Return [X, Y] of the center of cell containing provided text 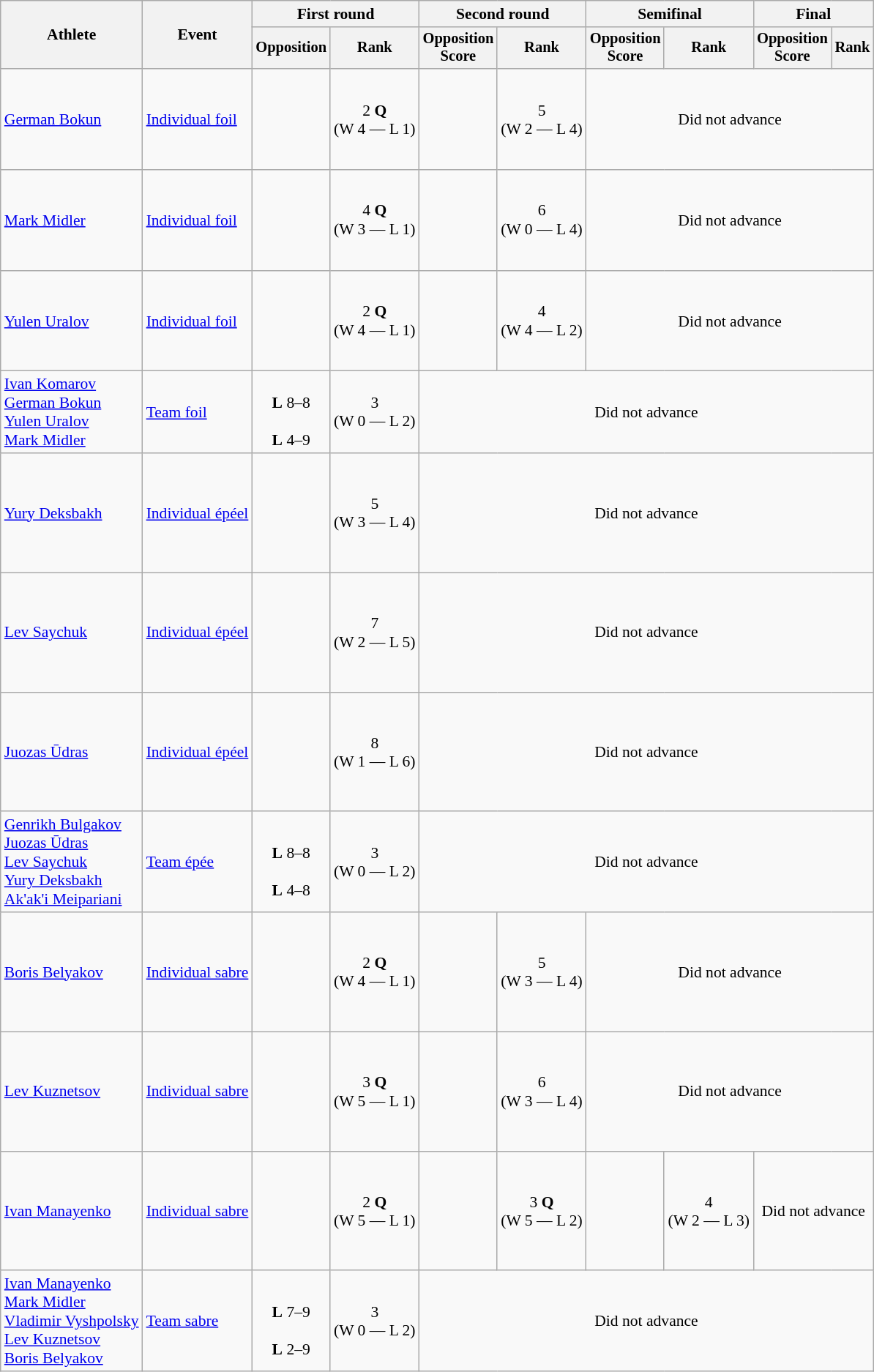
7 (W 2 — L 5) [375, 633]
Yulen Uralov [72, 321]
Juozas Ūdras [72, 753]
L 8–8L 4–9 [291, 412]
4 (W 4 — L 2) [542, 321]
Ivan ManayenkoMark MidlerVladimir VyshpolskyLev KuznetsovBoris Belyakov [72, 1321]
Yury Deksbakh [72, 512]
4 Q (W 3 — L 1) [375, 220]
3 Q (W 5 — L 2) [542, 1211]
Second round [503, 14]
Event [198, 35]
6 (W 0 — L 4) [542, 220]
5 (W 2 — L 4) [542, 119]
Team sabre [198, 1321]
4 (W 2 — L 3) [709, 1211]
Team foil [198, 412]
Ivan Manayenko [72, 1211]
Semifinal [670, 14]
Team épée [198, 862]
L 7–9L 2–9 [291, 1321]
Opposition [291, 48]
6 (W 3 — L 4) [542, 1092]
2 Q (W 5 — L 1) [375, 1211]
German Bokun [72, 119]
Lev Kuznetsov [72, 1092]
3 Q (W 5 — L 1) [375, 1092]
Final [813, 14]
Lev Saychuk [72, 633]
First round [335, 14]
Ivan KomarovGerman BokunYulen UralovMark Midler [72, 412]
Genrikh BulgakovJuozas ŪdrasLev SaychukYury DeksbakhAk'ak'i Meipariani [72, 862]
Athlete [72, 35]
8 (W 1 — L 6) [375, 753]
Mark Midler [72, 220]
Boris Belyakov [72, 972]
L 8–8L 4–8 [291, 862]
